Return (X, Y) of the center of cell containing provided text 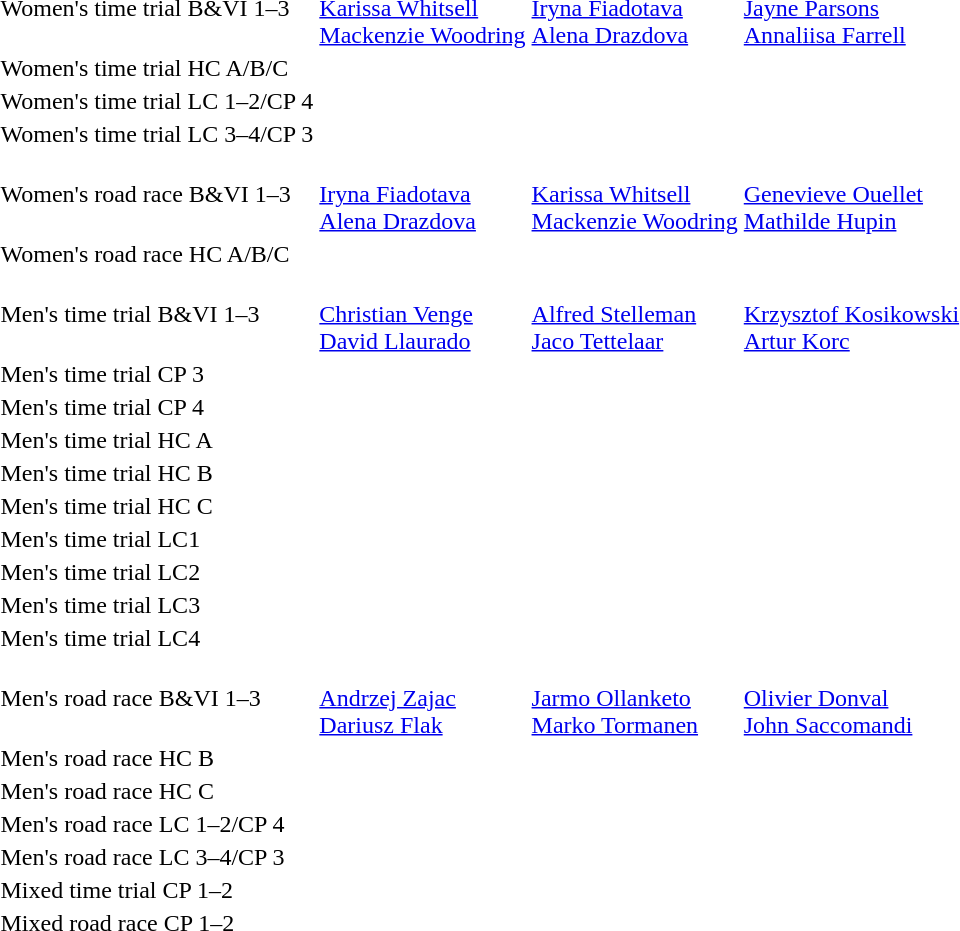
Genevieve Ouellet Mathilde Hupin (851, 194)
Krzysztof Kosikowski Artur Korc (851, 314)
Alfred Stelleman Jaco Tettelaar (634, 314)
Andrzej Zajac Dariusz Flak (422, 698)
Jarmo Ollanketo Marko Tormanen (634, 698)
Christian Venge David Llaurado (422, 314)
Olivier Donval John Saccomandi (851, 698)
Karissa Whitsell Mackenzie Woodring (634, 194)
Iryna Fiadotava Alena Drazdova (422, 194)
